Pinpoint the cell where the given text exists, returning its (X, Y) midpoint coordinate. 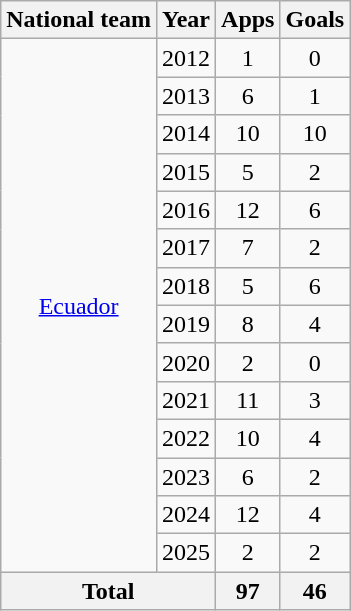
2021 (186, 400)
2024 (186, 515)
National team (79, 20)
2013 (186, 96)
46 (315, 591)
2025 (186, 553)
7 (248, 248)
2019 (186, 324)
Total (108, 591)
Year (186, 20)
2018 (186, 286)
2016 (186, 210)
97 (248, 591)
2022 (186, 438)
3 (315, 400)
Ecuador (79, 306)
2012 (186, 58)
8 (248, 324)
2017 (186, 248)
2020 (186, 362)
2015 (186, 172)
Goals (315, 20)
2023 (186, 477)
2014 (186, 134)
11 (248, 400)
Apps (248, 20)
